Output the (x, y) coordinate of the center of the cell containing the given text.  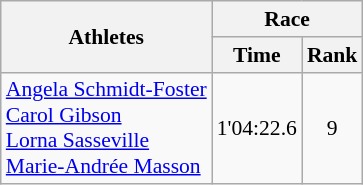
Rank (332, 55)
Angela Schmidt-FosterCarol GibsonLorna SassevilleMarie-Andrée Masson (106, 128)
Athletes (106, 36)
Race (288, 19)
9 (332, 128)
1'04:22.6 (257, 128)
Time (257, 55)
